Pinpoint the cell where the given text exists, returning its (x, y) midpoint coordinate. 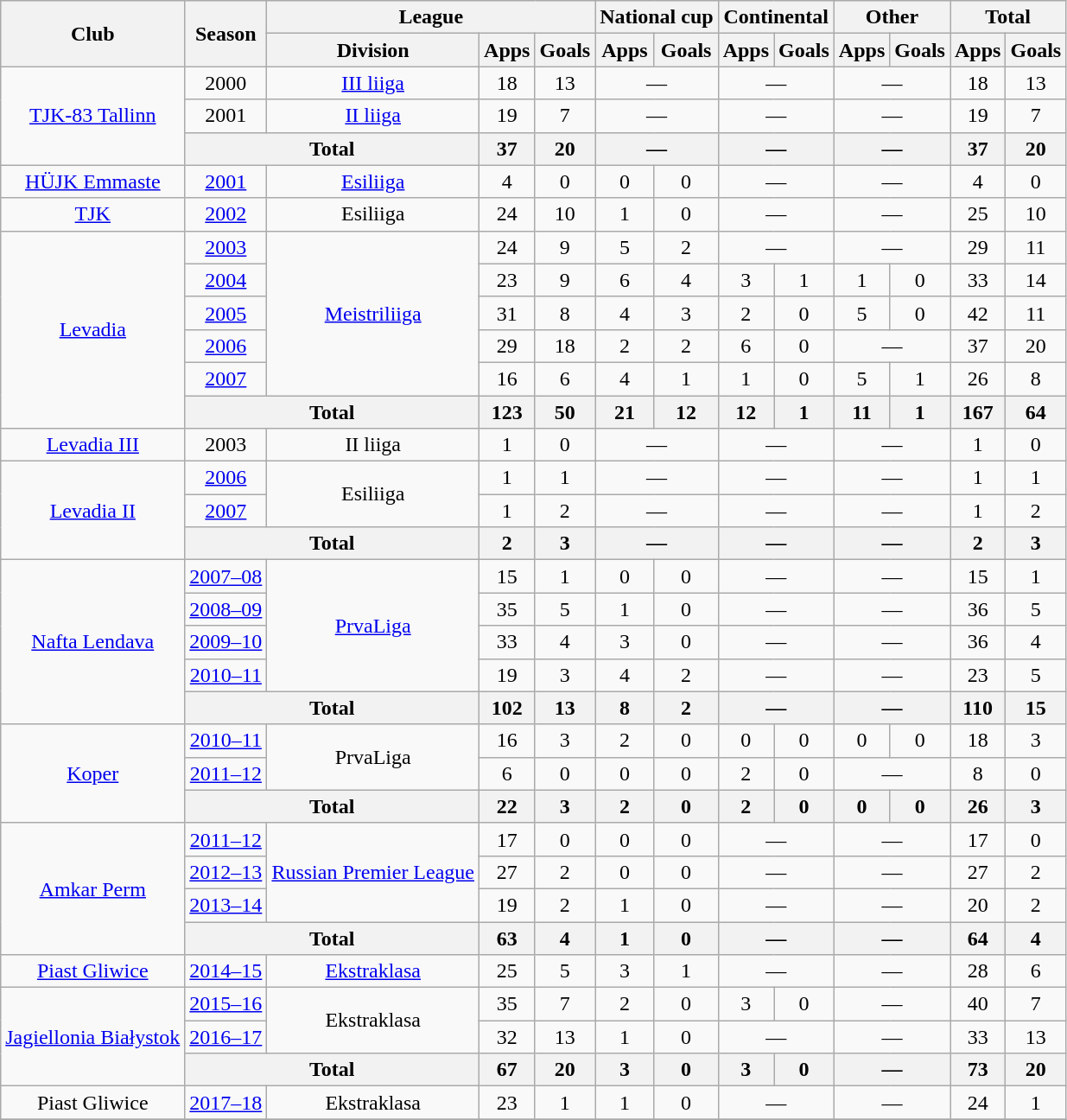
Continental (776, 17)
2017–18 (226, 1103)
Russian Premier League (373, 872)
2012–13 (226, 872)
110 (978, 708)
Levadia (93, 329)
73 (978, 1070)
Amkar Perm (93, 888)
Division (373, 50)
2009–10 (226, 642)
2000 (226, 83)
42 (978, 313)
III liiga (373, 83)
TJK (93, 214)
22 (507, 806)
Other (892, 17)
TJK-83 Tallinn (93, 116)
167 (978, 412)
102 (507, 708)
2016–17 (226, 1037)
31 (507, 313)
Levadia III (93, 445)
League (431, 17)
2015–16 (226, 1004)
2014–15 (226, 971)
Nafta Lendava (93, 642)
Meistriliiga (373, 313)
Season (226, 34)
Club (93, 34)
67 (507, 1070)
2004 (226, 280)
2005 (226, 313)
32 (507, 1037)
2008–09 (226, 609)
21 (625, 412)
28 (978, 971)
Jagiellonia Białystok (93, 1037)
National cup (657, 17)
123 (507, 412)
2007–08 (226, 576)
HÜJK Emmaste (93, 181)
Koper (93, 773)
14 (1036, 280)
63 (507, 938)
40 (978, 1004)
50 (565, 412)
2002 (226, 214)
Levadia II (93, 511)
2013–14 (226, 905)
